Scan for the cell matching the given text and deliver its (x, y) coordinate at center. 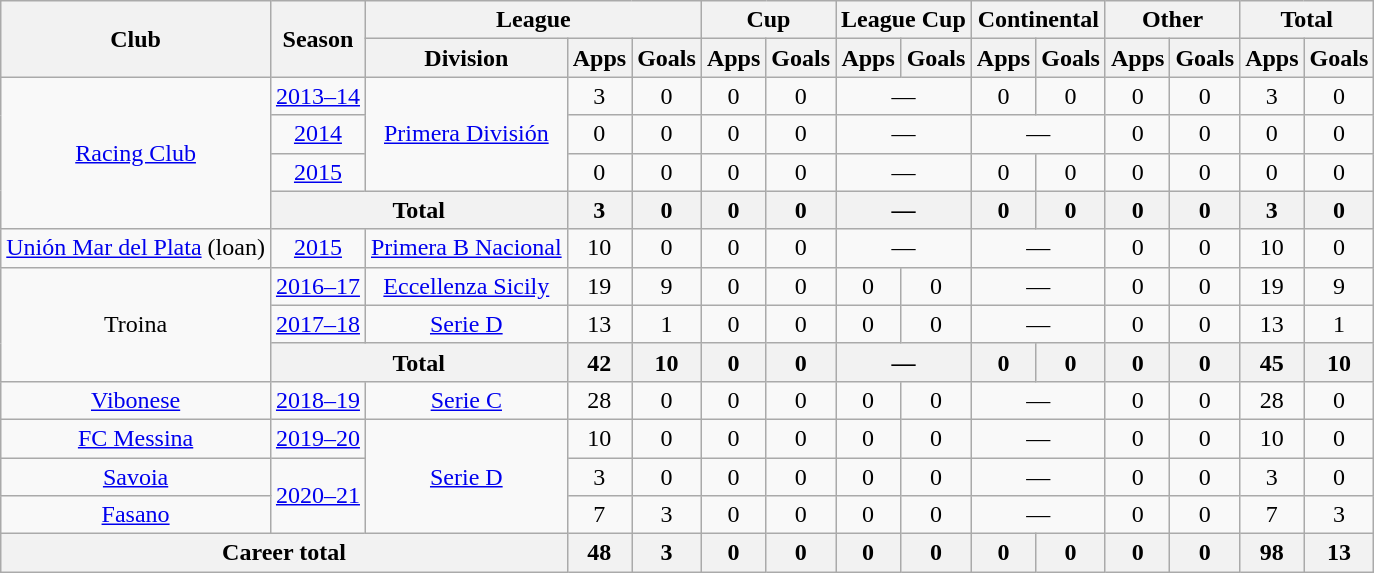
Savoia (136, 477)
2016–17 (318, 286)
FC Messina (136, 438)
Fasano (136, 515)
2019–20 (318, 438)
Racing Club (136, 153)
2014 (318, 134)
Career total (284, 553)
Eccellenza Sicily (466, 286)
Troina (136, 324)
Season (318, 39)
2020–21 (318, 496)
Unión Mar del Plata (loan) (136, 248)
Other (1172, 20)
2017–18 (318, 324)
2013–14 (318, 96)
48 (599, 553)
2018–19 (318, 400)
98 (1272, 553)
Primera División (466, 134)
Vibonese (136, 400)
League (533, 20)
Division (466, 58)
Cup (768, 20)
42 (599, 362)
Primera B Nacional (466, 248)
45 (1272, 362)
League Cup (904, 20)
Club (136, 39)
Serie C (466, 400)
Continental (1038, 20)
